Scan for the cell matching the given text and deliver its [x, y] coordinate at center. 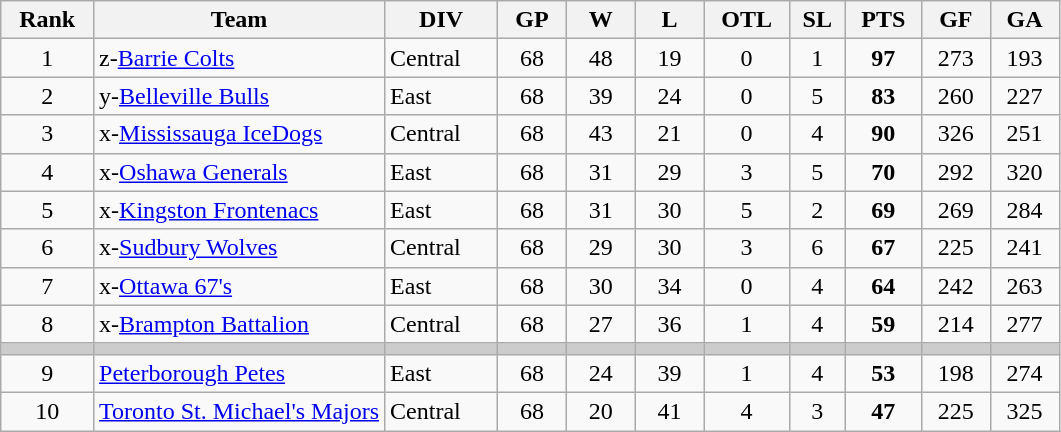
34 [670, 286]
273 [956, 58]
19 [670, 58]
L [670, 20]
64 [883, 286]
67 [883, 248]
69 [883, 210]
GF [956, 20]
193 [1024, 58]
36 [670, 324]
Rank [48, 20]
Team [240, 20]
Peterborough Petes [240, 373]
47 [883, 411]
x-Ottawa 67's [240, 286]
41 [670, 411]
269 [956, 210]
277 [1024, 324]
7 [48, 286]
274 [1024, 373]
83 [883, 96]
27 [600, 324]
59 [883, 324]
y-Belleville Bulls [240, 96]
9 [48, 373]
97 [883, 58]
263 [1024, 286]
227 [1024, 96]
43 [600, 134]
90 [883, 134]
320 [1024, 172]
260 [956, 96]
53 [883, 373]
x-Sudbury Wolves [240, 248]
GP [532, 20]
x-Kingston Frontenacs [240, 210]
x-Brampton Battalion [240, 324]
292 [956, 172]
z-Barrie Colts [240, 58]
GA [1024, 20]
48 [600, 58]
326 [956, 134]
198 [956, 373]
x-Oshawa Generals [240, 172]
70 [883, 172]
325 [1024, 411]
SL [817, 20]
8 [48, 324]
21 [670, 134]
251 [1024, 134]
284 [1024, 210]
242 [956, 286]
214 [956, 324]
10 [48, 411]
x-Mississauga IceDogs [240, 134]
20 [600, 411]
OTL [746, 20]
Toronto St. Michael's Majors [240, 411]
PTS [883, 20]
DIV [442, 20]
241 [1024, 248]
W [600, 20]
